Extract the [X, Y] coordinate from the center of the cell holding the provided text.  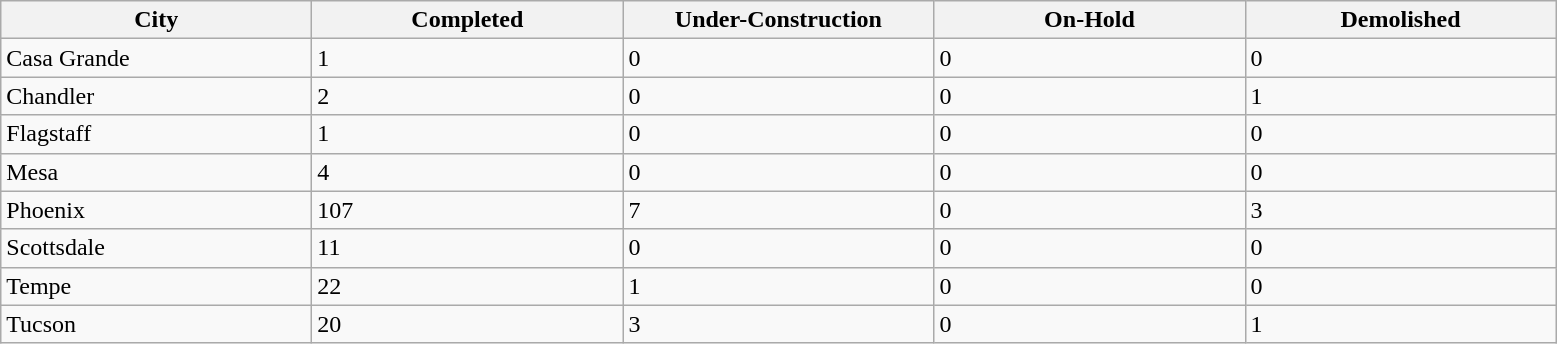
Phoenix [156, 210]
Scottsdale [156, 248]
20 [468, 324]
7 [778, 210]
22 [468, 286]
11 [468, 248]
Flagstaff [156, 134]
107 [468, 210]
2 [468, 96]
Tempe [156, 286]
Tucson [156, 324]
Demolished [1400, 20]
Chandler [156, 96]
City [156, 20]
On-Hold [1090, 20]
Completed [468, 20]
Casa Grande [156, 58]
Under-Construction [778, 20]
Mesa [156, 172]
4 [468, 172]
